Determine the [X, Y] coordinate at the center of the cell enclosing the given text.  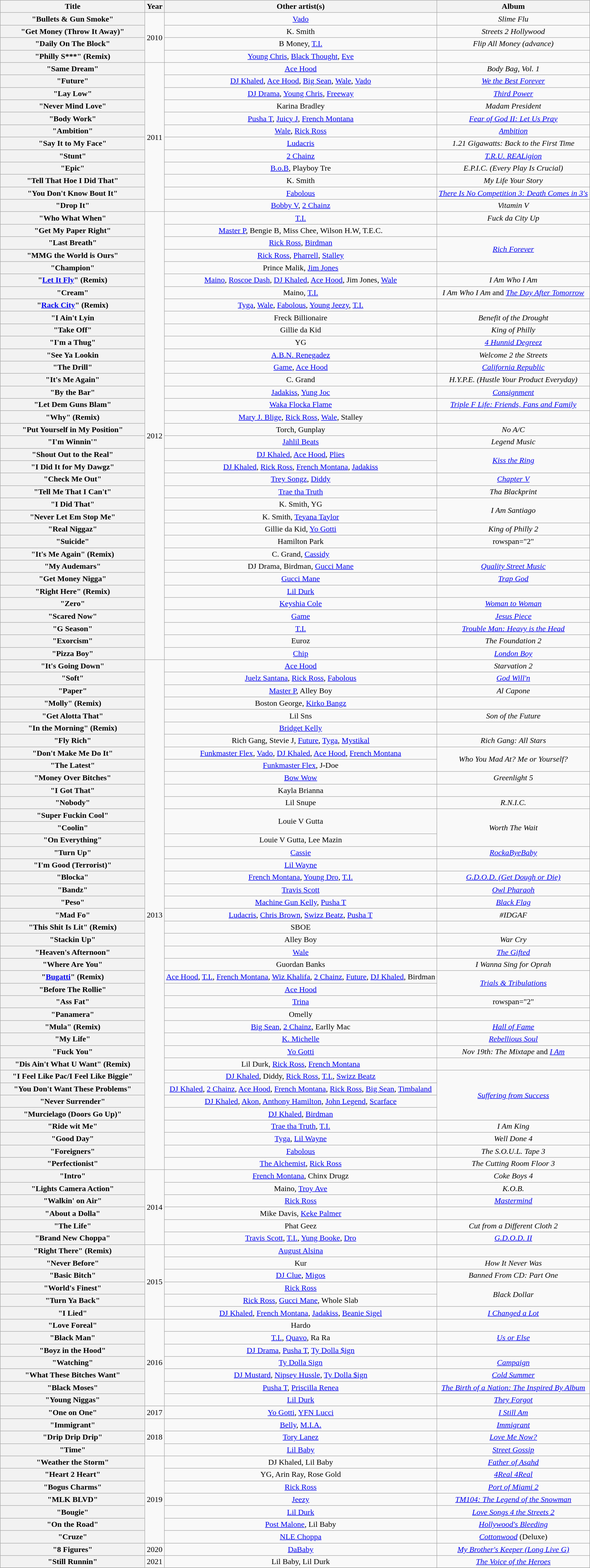
Post Malone, Lil Baby [301, 1524]
R.N.I.C. [514, 803]
The Gifted [514, 952]
"Don't Make Me Do It" [73, 753]
Trap God [514, 579]
Lil Baby, Lil Durk [301, 1562]
DJ Khaled, French Montana, Jadakiss, Beanie Sigel [301, 1313]
"Stackin Up" [73, 939]
Belly, M.I.A. [301, 1425]
Gillie da Kid [301, 330]
Funkmaster Flex, J-Doe [301, 766]
Consignment [514, 392]
Omelly [301, 1014]
Black Flag [514, 902]
E.P.I.C. (Every Play Is Crucial) [514, 168]
"The Life" [73, 1226]
Chip [301, 653]
"Still Runnin" [73, 1562]
2018 [155, 1437]
Woman to Woman [514, 604]
T.I., Quavo, Ra Ra [301, 1338]
2015 [155, 1282]
"Get Money (Throw It Away)" [73, 31]
"Rack City" (Remix) [73, 305]
"Heart 2 Heart" [73, 1475]
"Body Work" [73, 118]
K. Smith, Teyana Taylor [301, 516]
Legend Music [514, 442]
Starvation 2 [514, 666]
Kiss the Ring [514, 461]
Tory Lanez [301, 1437]
"I Lied" [73, 1313]
"My Audemars" [73, 566]
Lil Durk, Rick Ross, French Montana [301, 1064]
How It Never Was [514, 1263]
Rich Forever [514, 249]
Coke Boys 4 [514, 1176]
"Perfectionist" [73, 1164]
Ty Dolla Sign [301, 1363]
French Montana, Chinx Drugz [301, 1176]
"Black Moses" [73, 1388]
"Take Off" [73, 330]
Mary J. Blige, Rick Ross, Wale, Stalley [301, 417]
"Nobody" [73, 803]
Third Power [514, 93]
Us or Else [514, 1338]
Yo Gotti [301, 1052]
"Molly" (Remix) [73, 703]
DJ Khaled, Ace Hood, Plies [301, 454]
"Never Mind Love" [73, 106]
Guordan Banks [301, 965]
Gillie da Kid, Yo Gotti [301, 529]
"One on One" [73, 1412]
Mastermind [514, 1201]
"Drop It" [73, 206]
Trae tha Truth [301, 492]
Rick Ross, Gucci Mane, Whole Slab [301, 1300]
4Real 4Real [514, 1475]
"Shout Out to the Real" [73, 454]
"Suicide" [73, 541]
"Never Before" [73, 1263]
No A/C [514, 430]
K.O.B. [514, 1189]
"The Latest" [73, 766]
"Ride wit Me" [73, 1126]
"I'm a Thug" [73, 342]
Rich Gang: All Stars [514, 740]
Bridget Kelly [301, 728]
Mike Davis, Keke Palmer [301, 1213]
"Money Over Bitches" [73, 778]
Hollywood's Bleeding [514, 1524]
Funkmaster Flex, Vado, DJ Khaled, Ace Hood, French Montana [301, 753]
Maino, T.I. [301, 293]
"Brand New Choppa" [73, 1238]
Vado [301, 19]
Cold Summer [514, 1375]
"Philly S***" (Remix) [73, 56]
"Watching" [73, 1363]
"Check Me Out" [73, 479]
2013 [155, 915]
DaBaby [301, 1549]
"MLK BLVD" [73, 1499]
RockaByeBaby [514, 852]
"You Don't Want These Problems" [73, 1089]
"About a Dolla" [73, 1213]
"Right Here" (Remix) [73, 591]
The Alchemist, Rick Ross [301, 1164]
Hamilton Park [301, 541]
Louie V Gutta [301, 821]
Rick Ross, Pharrell, Stalley [301, 255]
Game [301, 616]
Black Dollar [514, 1294]
"Future" [73, 81]
War Cry [514, 939]
Triple F Life: Friends, Fans and Family [514, 405]
"You Don't Know Bout It" [73, 193]
"I Got That" [73, 790]
Father of Asahd [514, 1462]
"In the Morning" (Remix) [73, 728]
Game, Ace Hood [301, 367]
Lil Baby [301, 1450]
Maino, Roscoe Dash, DJ Khaled, Ace Hood, Jim Jones, Wale [301, 280]
Worth The Wait [514, 828]
Ambition [514, 131]
King of Philly 2 [514, 529]
"Weather the Storm" [73, 1462]
Keyshia Cole [301, 604]
The Birth of a Nation: The Inspired By Album [514, 1388]
I Am Who I Am [514, 280]
Body Bag, Vol. 1 [514, 69]
Trae tha Truth, T.I. [301, 1126]
Rick Ross, Birdman [301, 243]
"Same Dream" [73, 69]
Juelz Santana, Rick Ross, Fabolous [301, 678]
DJ Khaled, Ace Hood, Big Sean, Wale, Vado [301, 81]
Trials & Tribulations [514, 983]
"The Drill" [73, 367]
"Exorcism" [73, 641]
Yo Gotti, YFN Lucci [301, 1412]
Trey Songz, Diddy [301, 479]
"My Life" [73, 1039]
August Alsina [301, 1251]
"Get Alotta That" [73, 716]
Louie V Gutta, Lee Mazin [301, 840]
"Put Yourself in My Position" [73, 430]
"I Did That" [73, 504]
Ace Hood, T.I., French Montana, Wiz Khalifa, 2 Chainz, Future, DJ Khaled, Birdman [301, 977]
We the Best Forever [514, 81]
"Peso" [73, 902]
They Forgot [514, 1400]
My Brother's Keeper (Long Live G) [514, 1549]
2019 [155, 1499]
2017 [155, 1412]
Waka Flocka Flame [301, 405]
"8 Figures" [73, 1549]
I Am Santiago [514, 510]
Maino, Troy Ave [301, 1189]
"Bogus Charms" [73, 1487]
"This Shit Is Lit" (Remix) [73, 927]
"Young Niggas" [73, 1400]
#IDGAF [514, 915]
Al Capone [514, 691]
"Lights Camera Action" [73, 1189]
Campaign [514, 1363]
"Let It Fly" (Remix) [73, 280]
2012 [155, 436]
Phat Geez [301, 1226]
Cassie [301, 852]
"Love Foreal" [73, 1325]
Cottonwood (Deluxe) [514, 1537]
"Blocka" [73, 877]
"Bandz" [73, 890]
C. Grand, Cassidy [301, 554]
God Will'n [514, 678]
Son of the Future [514, 716]
DJ Drama, Birdman, Gucci Mane [301, 566]
Jesus Piece [514, 616]
"Black Man" [73, 1338]
Banned From CD: Part One [514, 1275]
DJ Khaled, Akon, Anthony Hamilton, John Legend, Scarface [301, 1101]
"By the Bar" [73, 392]
"Never Surrender" [73, 1101]
"Turn Ya Back" [73, 1300]
"I'm Winnin'" [73, 442]
"On the Road" [73, 1524]
Fuck da City Up [514, 218]
Trina [301, 1002]
Pusha T, Juicy J, French Montana [301, 118]
Hardo [301, 1325]
G.D.O.D. (Get Dough or Die) [514, 877]
"Tell That Hoe I Did That" [73, 181]
"Get Money Nigga" [73, 579]
"Drip Drip Drip" [73, 1437]
Ludacris [301, 143]
2011 [155, 137]
Quality Street Music [514, 566]
Lil Snupe [301, 803]
"Epic" [73, 168]
Tyga, Wale, Fabolous, Young Jeezy, T.I. [301, 305]
DJ Khaled, Lil Baby [301, 1462]
"Bugatti" (Remix) [73, 977]
"Daily On The Block" [73, 44]
"World's Finest" [73, 1288]
"Ass Fat" [73, 1002]
Lil Wayne [301, 865]
"Foreigners" [73, 1151]
Chapter V [514, 479]
"Dis Ain't What U Want" (Remix) [73, 1064]
"Last Breath" [73, 243]
NLE Choppa [301, 1537]
2014 [155, 1207]
Bobby V, 2 Chainz [301, 206]
Kayla Brianna [301, 790]
"Mula" (Remix) [73, 1027]
Well Done 4 [514, 1138]
2010 [155, 38]
Torch, Gunplay [301, 430]
Nov 19th: The Mixtape and I Am [514, 1052]
DJ Clue, Migos [301, 1275]
Love Songs 4 the Streets 2 [514, 1512]
"MMG the World is Ours" [73, 255]
Hall of Fame [514, 1027]
Greenlight 5 [514, 778]
Travis Scott [301, 890]
"Let Dem Guns Blam" [73, 405]
"Soft" [73, 678]
"Right There" (Remix) [73, 1251]
"Murcielago (Doors Go Up)" [73, 1114]
Cut from a Different Cloth 2 [514, 1226]
B.o.B, Playboy Tre [301, 168]
Master P, Bengie B, Miss Chee, Wilson H.W, T.E.C. [301, 230]
TM104: The Legend of the Snowman [514, 1499]
"Heaven's Afternoon" [73, 952]
Love Me Now? [514, 1437]
Ludacris, Chris Brown, Swizz Beatz, Pusha T [301, 915]
DJ Khaled, Rick Ross, French Montana, Jadakiss [301, 467]
"Bougie" [73, 1512]
"It's Me Again" [73, 380]
California Republic [514, 367]
Suffering from Success [514, 1095]
"It's Going Down" [73, 666]
Wale [301, 952]
H.Y.P.E. (Hustle Your Product Everyday) [514, 380]
The Cutting Room Floor 3 [514, 1164]
"Never Let Em Stop Me" [73, 516]
DJ Mustard, Nipsey Hussle, Ty Dolla $ign [301, 1375]
"Immigrant" [73, 1425]
"G Season" [73, 629]
Lil Sns [301, 716]
Jahlil Beats [301, 442]
"Turn Up" [73, 852]
DJ Khaled, Birdman [301, 1114]
"Super Fuckin Cool" [73, 815]
Benefit of the Drought [514, 317]
"Cruze" [73, 1537]
Tha Blackprint [514, 492]
Other artist(s) [301, 7]
"Get My Paper Right" [73, 230]
"Time" [73, 1450]
"Fly Rich" [73, 740]
G.D.O.D. II [514, 1238]
Boston George, Kirko Bangz [301, 703]
A.B.N. Renegadez [301, 355]
Vitamin V [514, 206]
2016 [155, 1362]
"Intro" [73, 1176]
YG, Arin Ray, Rose Gold [301, 1475]
Streets 2 Hollywood [514, 31]
Alley Boy [301, 939]
Master P, Alley Boy [301, 691]
"Cream" [73, 293]
There Is No Competition 3: Death Comes in 3's [514, 193]
"Champion" [73, 268]
King of Philly [514, 330]
"Paper" [73, 691]
Machine Gun Kelly, Pusha T [301, 902]
"Scared Now" [73, 616]
Bow Wow [301, 778]
Owl Pharaoh [514, 890]
Gucci Mane [301, 579]
Freck Billionaire [301, 317]
Street Gossip [514, 1450]
Rebellious Soul [514, 1039]
"I Feel Like Pac/I Feel Like Biggie" [73, 1076]
4 Hunnid Degreez [514, 342]
Euroz [301, 641]
Tyga, Lil Wayne [301, 1138]
Kur [301, 1263]
Wale, Rick Ross [301, 131]
"Real Niggaz" [73, 529]
2021 [155, 1562]
"Mad Fo" [73, 915]
K. Michelle [301, 1039]
SBOE [301, 927]
Travis Scott, T.I., Yung Booke, Dro [301, 1238]
"Say It to My Face" [73, 143]
Prince Malik, Jim Jones [301, 268]
Album [514, 7]
"Coolin" [73, 828]
"Good Day" [73, 1138]
Young Chris, Black Thought, Eve [301, 56]
"Walkin' on Air" [73, 1201]
The Foundation 2 [514, 641]
YG [301, 342]
"Before The Rollie" [73, 989]
"Who What When" [73, 218]
1.21 Gigawatts: Back to the First Time [514, 143]
Karina Bradley [301, 106]
"Where Are You" [73, 965]
Slime Flu [514, 19]
DJ Khaled, 2 Chainz, Ace Hood, French Montana, Rick Ross, Big Sean, Timbaland [301, 1089]
"Basic Bitch" [73, 1275]
I Am King [514, 1126]
"See Ya Lookin [73, 355]
"Lay Low" [73, 93]
My Life Your Story [514, 181]
"Why" (Remix) [73, 417]
I Am Who I Am and The Day After Tomorrow [514, 293]
Welcome 2 the Streets [514, 355]
I Changed a Lot [514, 1313]
"Boyz in the Hood" [73, 1350]
DJ Drama, Pusha T, Ty Dolla $ign [301, 1350]
I Still Am [514, 1412]
"What These Bitches Want" [73, 1375]
K. Smith, YG [301, 504]
"Ambition" [73, 131]
Jeezy [301, 1499]
Big Sean, 2 Chainz, Earlly Mac [301, 1027]
"I Did It for My Dawgz" [73, 467]
Fear of God II: Let Us Pray [514, 118]
Title [73, 7]
I Wanna Sing for Oprah [514, 965]
"It's Me Again" (Remix) [73, 554]
Who You Mad At? Me or Yourself? [514, 759]
Port of Miami 2 [514, 1487]
"Panamera" [73, 1014]
DJ Khaled, Diddy, Rick Ross, T.I., Swizz Beatz [301, 1076]
"I'm Good (Terrorist)" [73, 865]
The Voice of the Heroes [514, 1562]
"Zero" [73, 604]
"Bullets & Gun Smoke" [73, 19]
"I Ain't Lyin [73, 317]
The S.O.U.L. Tape 3 [514, 1151]
London Boy [514, 653]
2 Chainz [301, 156]
C. Grand [301, 380]
DJ Drama, Young Chris, Freeway [301, 93]
Immigrant [514, 1425]
Rich Gang, Stevie J, Future, Tyga, Mystikal [301, 740]
Trouble Man: Heavy is the Head [514, 629]
Year [155, 7]
"On Everything" [73, 840]
T.R.U. REALigion [514, 156]
Jadakiss, Yung Joc [301, 392]
French Montana, Young Dro, T.I. [301, 877]
"Pizza Boy" [73, 653]
"Stunt" [73, 156]
B Money, T.I. [301, 44]
Flip All Money (advance) [514, 44]
"Fuck You" [73, 1052]
2020 [155, 1549]
Madam President [514, 106]
Pusha T, Priscilla Renea [301, 1388]
"Tell Me That I Can't" [73, 492]
